Capture the cell that displays the provided text and extract its [x, y] central coordinate. 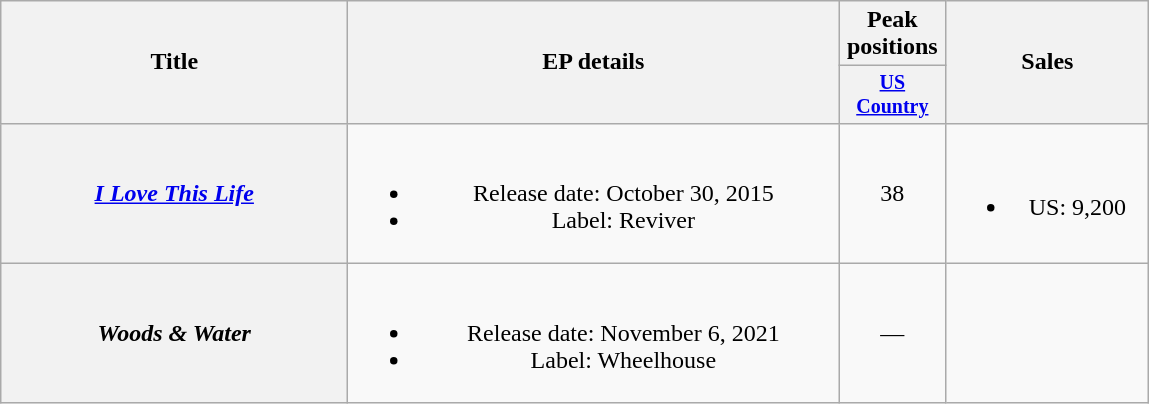
Release date: October 30, 2015Label: Reviver [594, 193]
Title [174, 62]
— [892, 333]
38 [892, 193]
I Love This Life [174, 193]
US: 9,200 [1048, 193]
EP details [594, 62]
US Country [892, 94]
Woods & Water [174, 333]
Release date: November 6, 2021Label: Wheelhouse [594, 333]
Peak positions [892, 34]
Sales [1048, 62]
